Identify which cell holds the provided text, then report its [X, Y] central coordinate. 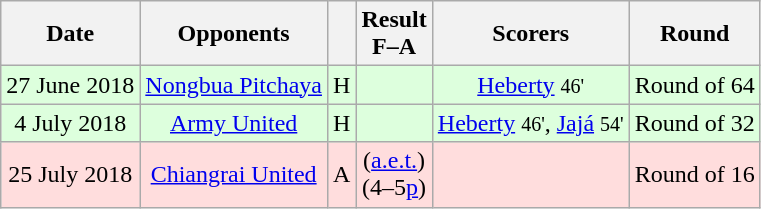
Opponents [234, 34]
4 July 2018 [70, 123]
Round [694, 34]
A [341, 174]
Heberty 46' [530, 85]
Army United [234, 123]
Scorers [530, 34]
Round of 16 [694, 174]
Date [70, 34]
Heberty 46', Jajá 54' [530, 123]
(a.e.t.)(4–5p) [394, 174]
27 June 2018 [70, 85]
Nongbua Pitchaya [234, 85]
25 July 2018 [70, 174]
ResultF–A [394, 34]
Chiangrai United [234, 174]
Round of 32 [694, 123]
Round of 64 [694, 85]
